Provide the [x, y] coordinate of the cell's center where the given text is located.  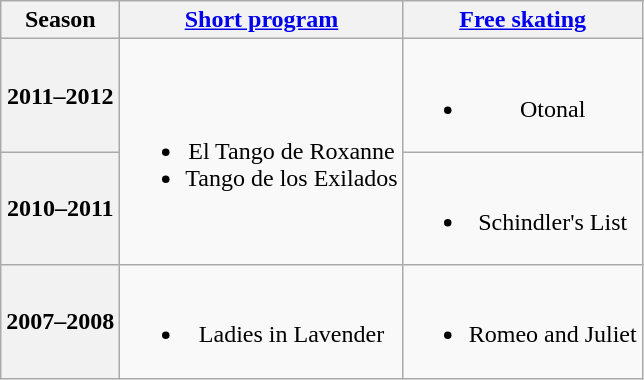
El Tango de Roxanne Tango de los Exilados [262, 152]
Otonal [522, 96]
2011–2012 [60, 96]
Schindler's List [522, 208]
Free skating [522, 20]
Short program [262, 20]
Season [60, 20]
2010–2011 [60, 208]
Ladies in Lavender [262, 322]
2007–2008 [60, 322]
Romeo and Juliet [522, 322]
